Output the (x, y) coordinate of the center of the cell containing the given text.  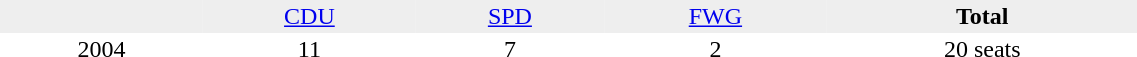
SPD (510, 16)
CDU (310, 16)
FWG (716, 16)
